Capture the cell that displays the provided text and extract its (X, Y) central coordinate. 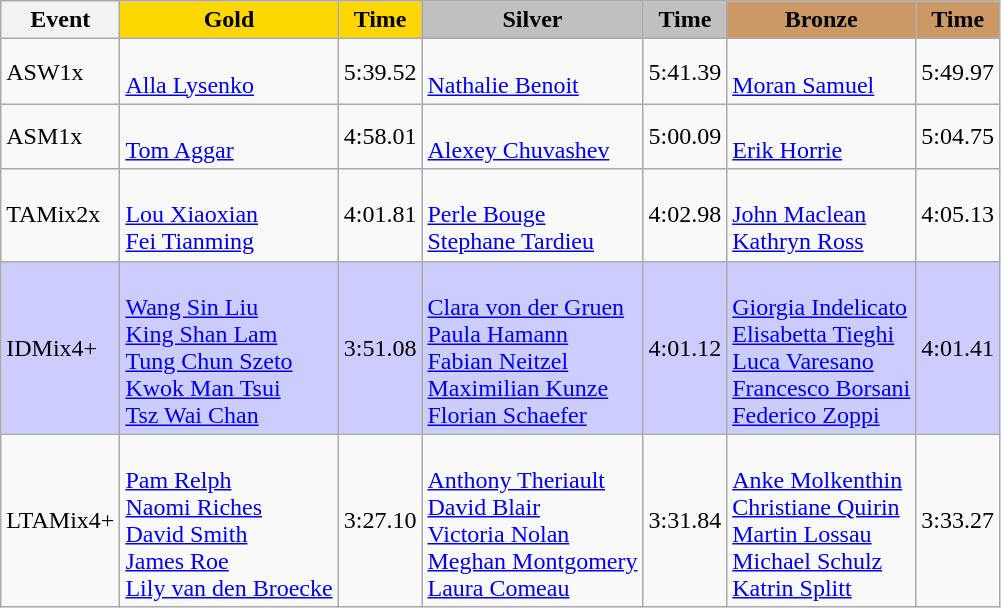
John MacleanKathryn Ross (822, 215)
4:01.12 (685, 348)
Erik Horrie (822, 136)
4:58.01 (380, 136)
LTAMix4+ (60, 520)
Perle BougeStephane Tardieu (532, 215)
ASM1x (60, 136)
3:31.84 (685, 520)
Tom Aggar (229, 136)
Bronze (822, 20)
3:27.10 (380, 520)
Nathalie Benoit (532, 72)
Anthony TheriaultDavid BlairVictoria NolanMeghan MontgomeryLaura Comeau (532, 520)
5:41.39 (685, 72)
Clara von der GruenPaula HamannFabian NeitzelMaximilian KunzeFlorian Schaefer (532, 348)
Wang Sin LiuKing Shan LamTung Chun SzetoKwok Man TsuiTsz Wai Chan (229, 348)
5:49.97 (958, 72)
5:39.52 (380, 72)
Moran Samuel (822, 72)
Silver (532, 20)
Lou XiaoxianFei Tianming (229, 215)
ASW1x (60, 72)
3:33.27 (958, 520)
Alla Lysenko (229, 72)
Gold (229, 20)
Event (60, 20)
5:00.09 (685, 136)
3:51.08 (380, 348)
4:02.98 (685, 215)
4:01.81 (380, 215)
4:05.13 (958, 215)
4:01.41 (958, 348)
Pam RelphNaomi RichesDavid SmithJames RoeLily van den Broecke (229, 520)
5:04.75 (958, 136)
TAMix2x (60, 215)
IDMix4+ (60, 348)
Alexey Chuvashev (532, 136)
Anke MolkenthinChristiane QuirinMartin LossauMichael SchulzKatrin Splitt (822, 520)
Giorgia IndelicatoElisabetta TieghiLuca VaresanoFrancesco BorsaniFederico Zoppi (822, 348)
